Search for the cell housing the specified text and yield its (X, Y) center coordinate. 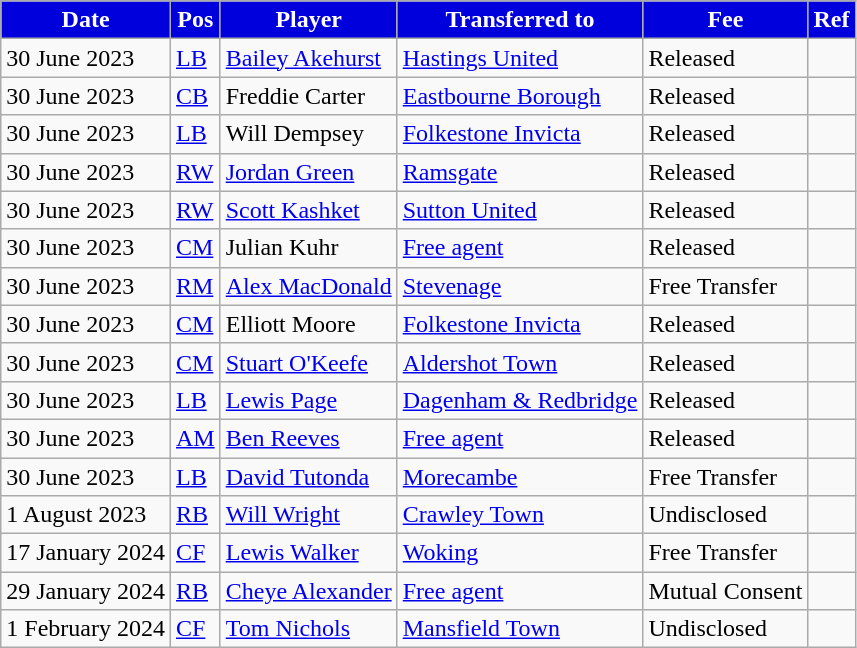
RM (195, 286)
Will Wright (308, 515)
Stevenage (520, 286)
Ben Reeves (308, 438)
David Tutonda (308, 477)
Stuart O'Keefe (308, 362)
Lewis Walker (308, 553)
1 February 2024 (86, 629)
Crawley Town (520, 515)
AM (195, 438)
Will Dempsey (308, 134)
Cheye Alexander (308, 591)
Lewis Page (308, 400)
Fee (726, 20)
Ref (832, 20)
29 January 2024 (86, 591)
Alex MacDonald (308, 286)
Aldershot Town (520, 362)
Julian Kuhr (308, 248)
17 January 2024 (86, 553)
Woking (520, 553)
Jordan Green (308, 172)
Player (308, 20)
Hastings United (520, 58)
Date (86, 20)
Mansfield Town (520, 629)
Transferred to (520, 20)
Scott Kashket (308, 210)
Eastbourne Borough (520, 96)
Morecambe (520, 477)
Mutual Consent (726, 591)
Pos (195, 20)
Dagenham & Redbridge (520, 400)
Bailey Akehurst (308, 58)
Sutton United (520, 210)
Tom Nichols (308, 629)
Elliott Moore (308, 324)
CB (195, 96)
1 August 2023 (86, 515)
Ramsgate (520, 172)
Freddie Carter (308, 96)
